From the cell containing the given text, extract its center point as [X, Y] coordinate. 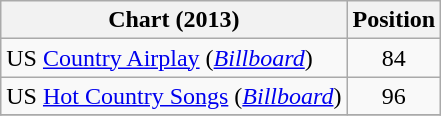
US Country Airplay (Billboard) [174, 58]
96 [394, 96]
Position [394, 20]
84 [394, 58]
Chart (2013) [174, 20]
US Hot Country Songs (Billboard) [174, 96]
